Find where the given text appears and provide that cell's center as [x, y] coordinate. 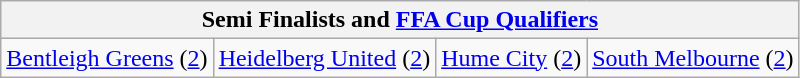
Semi Finalists and FFA Cup Qualifiers [400, 20]
Hume City (2) [512, 58]
Heidelberg United (2) [324, 58]
Bentleigh Greens (2) [107, 58]
South Melbourne (2) [693, 58]
